Detect which cell encompasses the target text, then output its (x, y) center coordinate. 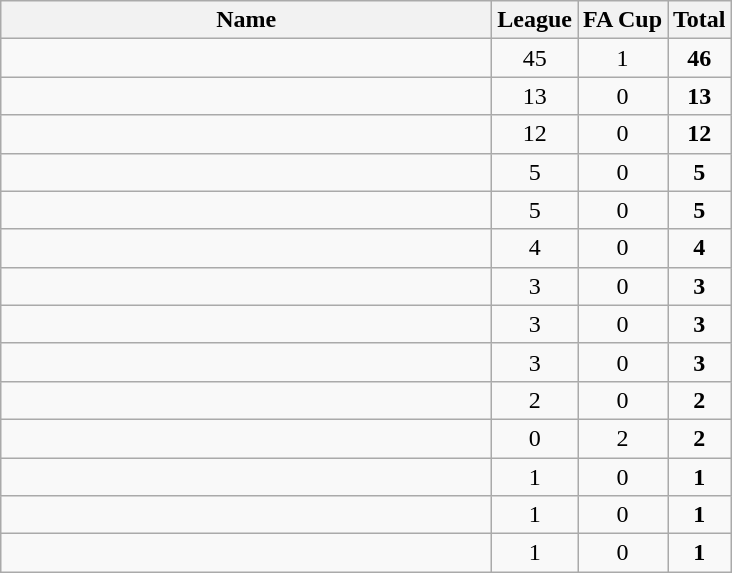
45 (535, 58)
Name (246, 20)
Total (700, 20)
FA Cup (623, 20)
46 (700, 58)
League (535, 20)
